Provide the [x, y] coordinate of the cell's center where the given text is located.  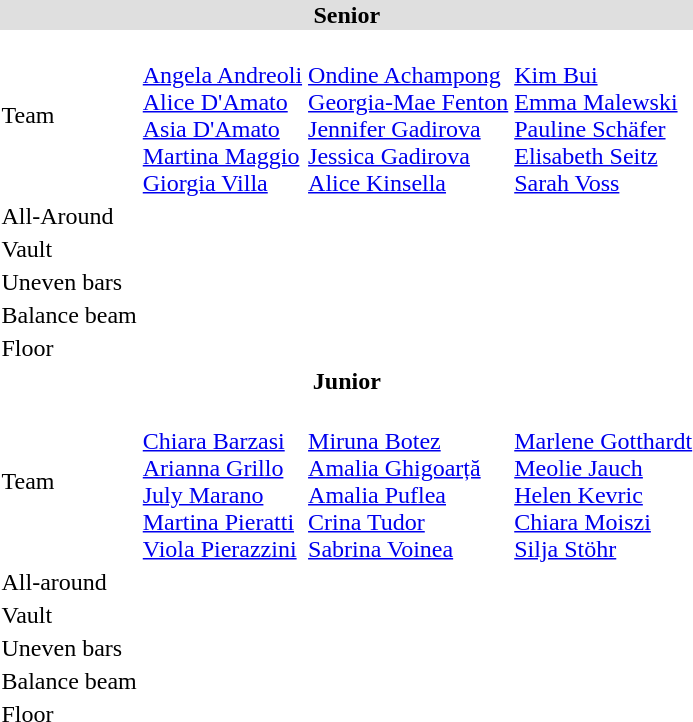
All-around [69, 582]
Chiara BarzasiArianna GrilloJuly MaranoMartina PierattiViola Pierazzini [222, 482]
Angela AndreoliAlice D'AmatoAsia D'AmatoMartina MaggioGiorgia Villa [222, 116]
Miruna BotezAmalia GhigoarțăAmalia PufleaCrina TudorSabrina Voinea [408, 482]
Ondine AchampongGeorgia-Mae FentonJennifer GadirovaJessica GadirovaAlice Kinsella [408, 116]
Floor [69, 348]
All-Around [69, 216]
